Extract the (x, y) coordinate from the center of the cell holding the provided text.  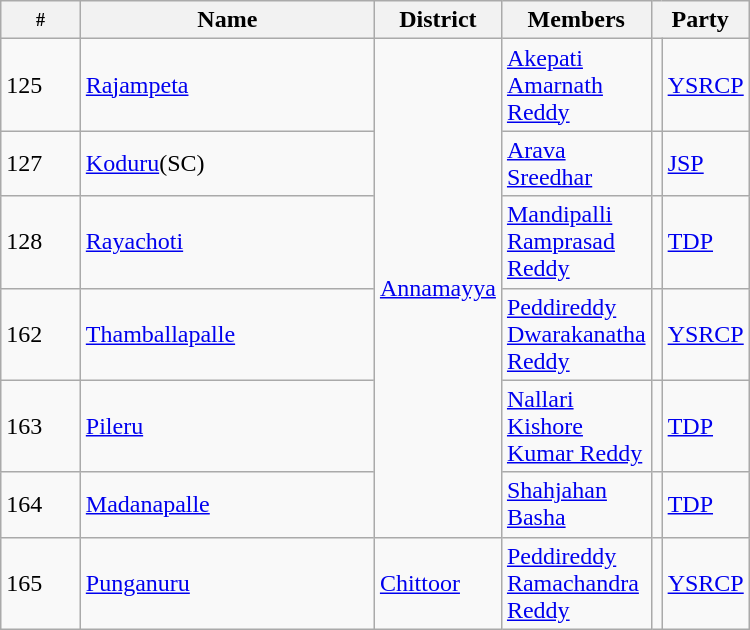
Arava Sreedhar (576, 164)
Peddireddy Ramachandra Reddy (576, 583)
Rajampeta (227, 85)
Nallari Kishore Kumar Reddy (576, 426)
Punganuru (227, 583)
165 (41, 583)
# (41, 20)
Name (227, 20)
125 (41, 85)
Peddireddy Dwarakanatha Reddy (576, 334)
Koduru(SC) (227, 164)
Madanapalle (227, 504)
JSP (706, 164)
162 (41, 334)
128 (41, 242)
District (438, 20)
Shahjahan Basha (576, 504)
Thamballapalle (227, 334)
127 (41, 164)
Akepati Amarnath Reddy (576, 85)
164 (41, 504)
Chittoor (438, 583)
Members (576, 20)
Pileru (227, 426)
Mandipalli Ramprasad Reddy (576, 242)
Annamayya (438, 288)
Party (700, 20)
163 (41, 426)
Rayachoti (227, 242)
